Determine the (x, y) coordinate at the center of the cell enclosing the given text.  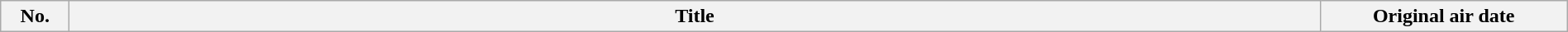
Title (695, 16)
Original air date (1444, 16)
No. (35, 16)
